From the cell containing the given text, extract its center point as [x, y] coordinate. 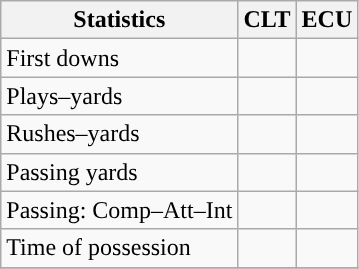
Statistics [120, 20]
Plays–yards [120, 96]
Passing: Comp–Att–Int [120, 210]
First downs [120, 58]
CLT [267, 20]
Passing yards [120, 172]
Rushes–yards [120, 134]
Time of possession [120, 248]
ECU [327, 20]
